Return the [x, y] coordinate for the center point of the cell that contains the specified text.  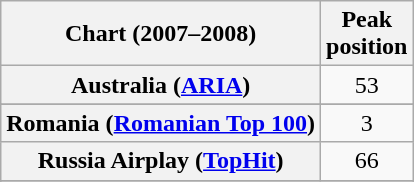
Peakposition [367, 34]
Romania (Romanian Top 100) [161, 123]
Australia (ARIA) [161, 85]
66 [367, 161]
Chart (2007–2008) [161, 34]
53 [367, 85]
Russia Airplay (TopHit) [161, 161]
3 [367, 123]
